Provide the (x, y) coordinate of the cell's center where the given text is located.  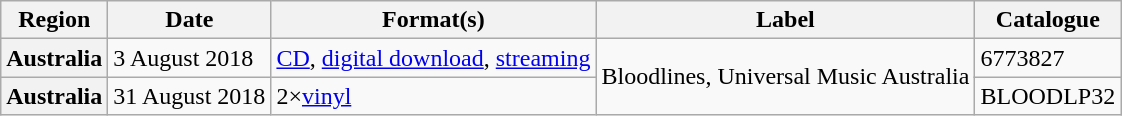
CD, digital download, streaming (434, 58)
BLOODLP32 (1048, 96)
3 August 2018 (190, 58)
Region (54, 20)
Catalogue (1048, 20)
6773827 (1048, 58)
31 August 2018 (190, 96)
Date (190, 20)
Bloodlines, Universal Music Australia (786, 77)
Label (786, 20)
Format(s) (434, 20)
2×vinyl (434, 96)
